Search for the cell housing the specified text and yield its [X, Y] center coordinate. 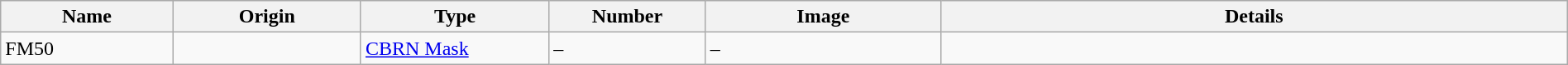
Type [455, 17]
Image [823, 17]
Details [1254, 17]
FM50 [87, 48]
CBRN Mask [455, 48]
Name [87, 17]
Number [627, 17]
Origin [266, 17]
